Extract the (X, Y) coordinate from the center of the cell holding the provided text.  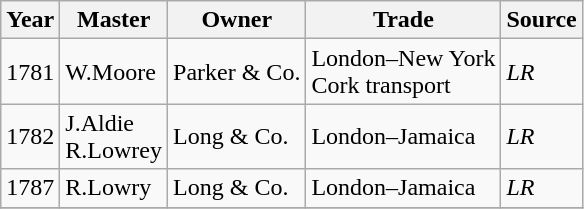
1782 (30, 136)
London–New YorkCork transport (404, 72)
J.AldieR.Lowrey (114, 136)
Parker & Co. (237, 72)
R.Lowry (114, 188)
1781 (30, 72)
Source (542, 20)
Trade (404, 20)
Master (114, 20)
Owner (237, 20)
Year (30, 20)
W.Moore (114, 72)
1787 (30, 188)
